Determine the (x, y) coordinate at the center of the cell enclosing the given text.  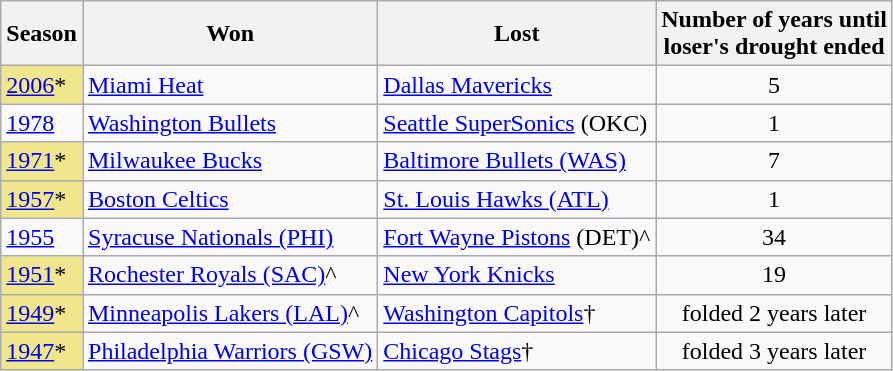
Lost (517, 34)
Syracuse Nationals (PHI) (230, 237)
Milwaukee Bucks (230, 161)
New York Knicks (517, 275)
Fort Wayne Pistons (DET)^ (517, 237)
1949* (42, 313)
Chicago Stags† (517, 351)
Number of years untilloser's drought ended (774, 34)
Baltimore Bullets (WAS) (517, 161)
Boston Celtics (230, 199)
1978 (42, 123)
Philadelphia Warriors (GSW) (230, 351)
1971* (42, 161)
Seattle SuperSonics (OKC) (517, 123)
St. Louis Hawks (ATL) (517, 199)
Won (230, 34)
34 (774, 237)
1957* (42, 199)
19 (774, 275)
7 (774, 161)
Rochester Royals (SAC)^ (230, 275)
Washington Bullets (230, 123)
Season (42, 34)
1951* (42, 275)
1955 (42, 237)
5 (774, 85)
Washington Capitols† (517, 313)
folded 3 years later (774, 351)
1947* (42, 351)
Minneapolis Lakers (LAL)^ (230, 313)
Miami Heat (230, 85)
folded 2 years later (774, 313)
2006* (42, 85)
Dallas Mavericks (517, 85)
